Identify which cell holds the provided text, then report its [x, y] central coordinate. 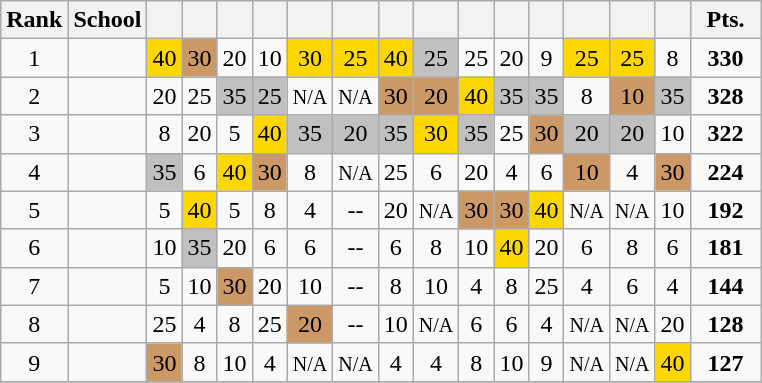
School [108, 20]
Pts. [726, 20]
7 [34, 286]
330 [726, 58]
127 [726, 362]
128 [726, 324]
192 [726, 210]
3 [34, 134]
224 [726, 172]
1 [34, 58]
144 [726, 286]
181 [726, 248]
322 [726, 134]
2 [34, 96]
328 [726, 96]
Rank [34, 20]
